Locate the cell with the specified text and output its (X, Y) center coordinate. 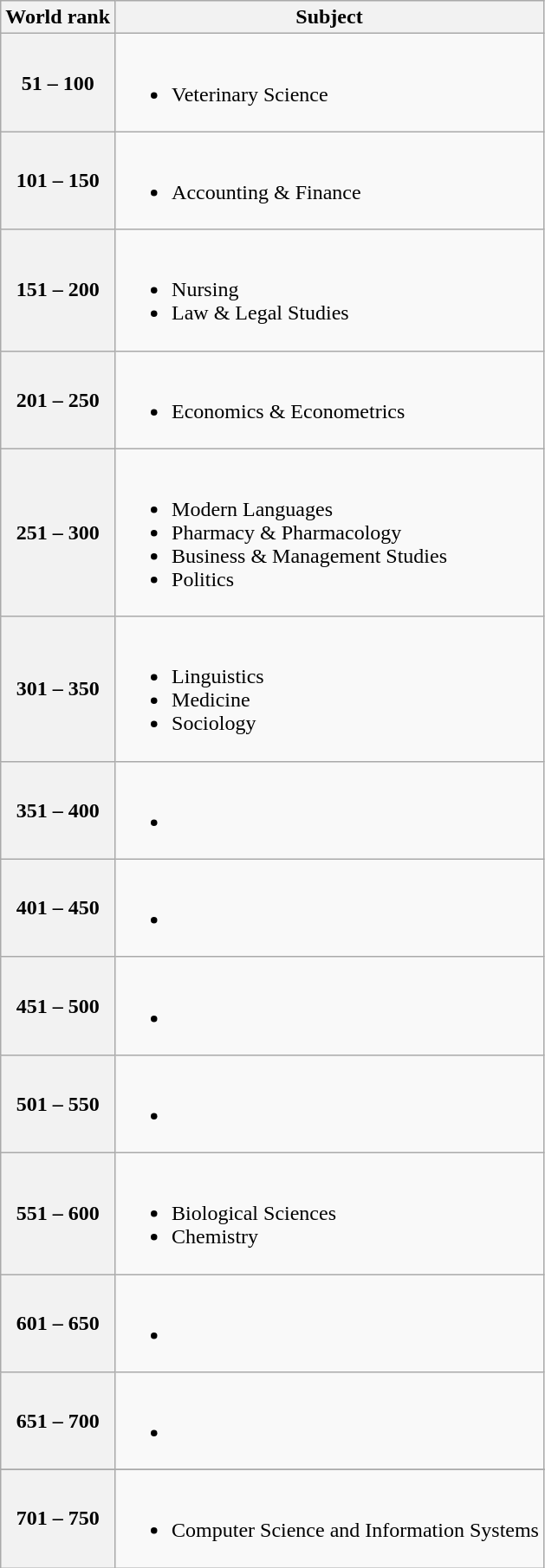
Veterinary Science (329, 83)
151 – 200 (58, 290)
301 – 350 (58, 689)
World rank (58, 17)
601 – 650 (58, 1323)
Subject (329, 17)
Modern LanguagesPharmacy & PharmacologyBusiness & Management StudiesPolitics (329, 532)
Accounting & Finance (329, 180)
201 – 250 (58, 400)
251 – 300 (58, 532)
551 – 600 (58, 1213)
501 – 550 (58, 1103)
451 – 500 (58, 1006)
Computer Science and Information Systems (329, 1519)
651 – 700 (58, 1422)
NursingLaw & Legal Studies (329, 290)
Biological SciencesChemistry (329, 1213)
351 – 400 (58, 810)
401 – 450 (58, 907)
701 – 750 (58, 1519)
Economics & Econometrics (329, 400)
LinguisticsMedicineSociology (329, 689)
101 – 150 (58, 180)
51 – 100 (58, 83)
